Pinpoint the cell where the given text exists, returning its (X, Y) midpoint coordinate. 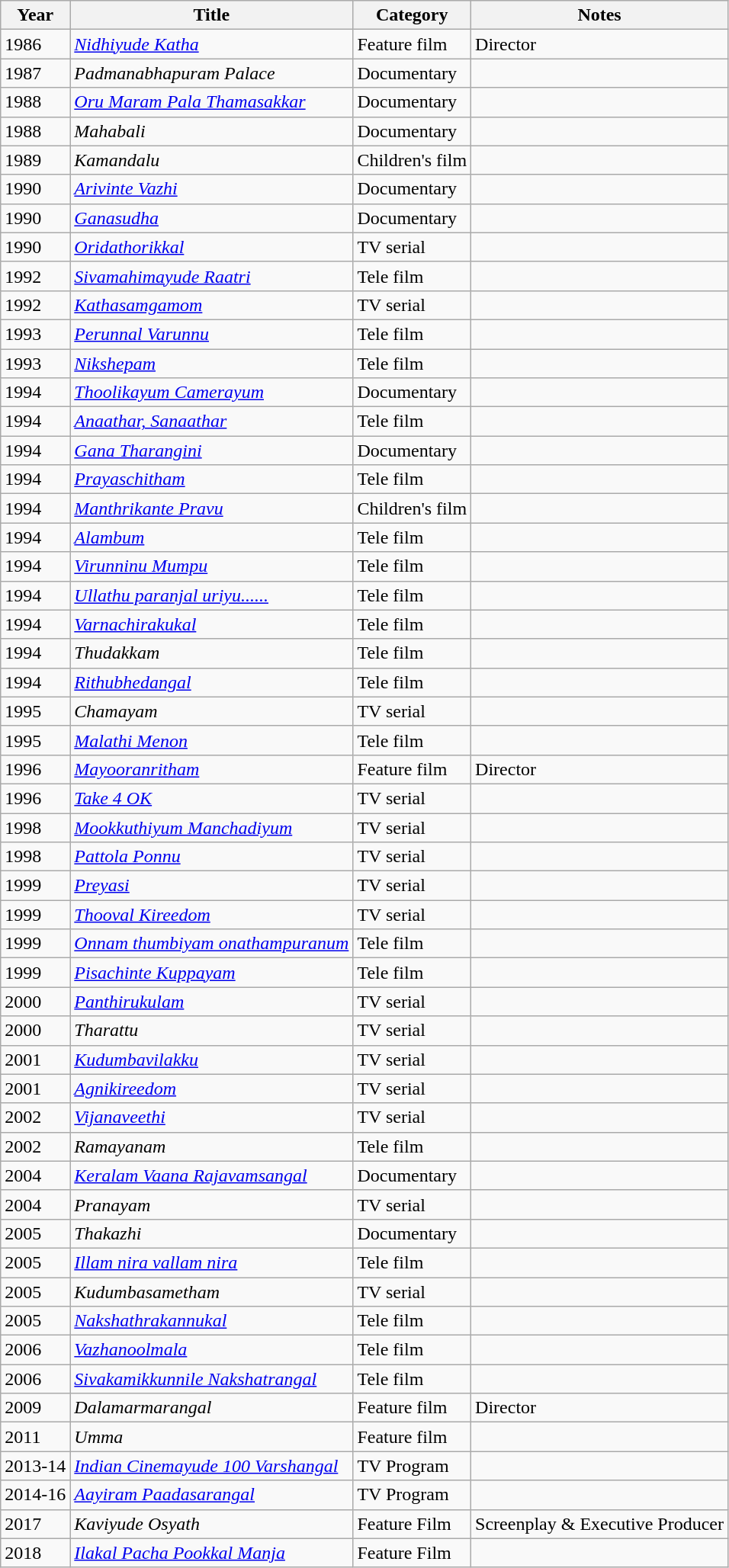
Year (35, 15)
Category (412, 15)
Tharattu (212, 1031)
Title (212, 15)
Aayiram Paadasarangal (212, 1495)
Varnachirakukal (212, 624)
2018 (35, 1553)
Vijanaveethi (212, 1117)
Kathasamgamom (212, 305)
2009 (35, 1408)
Nakshathrakannukal (212, 1321)
Take 4 OK (212, 798)
Kudumbasametham (212, 1292)
Ramayanam (212, 1146)
Kaviyude Osyath (212, 1524)
Padmanabhapuram Palace (212, 73)
Kudumbavilakku (212, 1060)
Virunninu Mumpu (212, 566)
Anaathar, Sanaathar (212, 422)
Preyasi (212, 886)
Chamayam (212, 711)
Indian Cinemayude 100 Varshangal (212, 1466)
Mookkuthiyum Manchadiyum (212, 827)
Sivakamikkunnile Nakshatrangal (212, 1379)
Perunnal Varunnu (212, 334)
Onnam thumbiyam onathampuranum (212, 944)
1989 (35, 160)
Mahabali (212, 131)
Arivinte Vazhi (212, 189)
Oridathorikkal (212, 247)
Mayooranritham (212, 769)
Rithubhedangal (212, 682)
Illam nira vallam nira (212, 1262)
Thooval Kireedom (212, 915)
Prayaschitham (212, 479)
Alambum (212, 537)
Panthirukulam (212, 1002)
Ilakal Pacha Pookkal Manja (212, 1553)
Screenplay & Executive Producer (599, 1524)
Pranayam (212, 1204)
Gana Tharangini (212, 451)
Manthrikante Pravu (212, 508)
Kamandalu (212, 160)
1987 (35, 73)
Vazhanoolmala (212, 1350)
Sivamahimayude Raatri (212, 276)
Pattola Ponnu (212, 857)
Agnikireedom (212, 1089)
2011 (35, 1437)
Umma (212, 1437)
1986 (35, 44)
Oru Maram Pala Thamasakkar (212, 102)
Nikshepam (212, 364)
2017 (35, 1524)
Malathi Menon (212, 740)
Dalamarmarangal (212, 1408)
2014-16 (35, 1495)
Nidhiyude Katha (212, 44)
Ganasudha (212, 218)
Ullathu paranjal uriyu...... (212, 595)
Thoolikayum Camerayum (212, 393)
Thakazhi (212, 1233)
Keralam Vaana Rajavamsangal (212, 1175)
Thudakkam (212, 653)
Pisachinte Kuppayam (212, 973)
2013-14 (35, 1466)
Notes (599, 15)
